Identify which cell holds the provided text, then report its (X, Y) central coordinate. 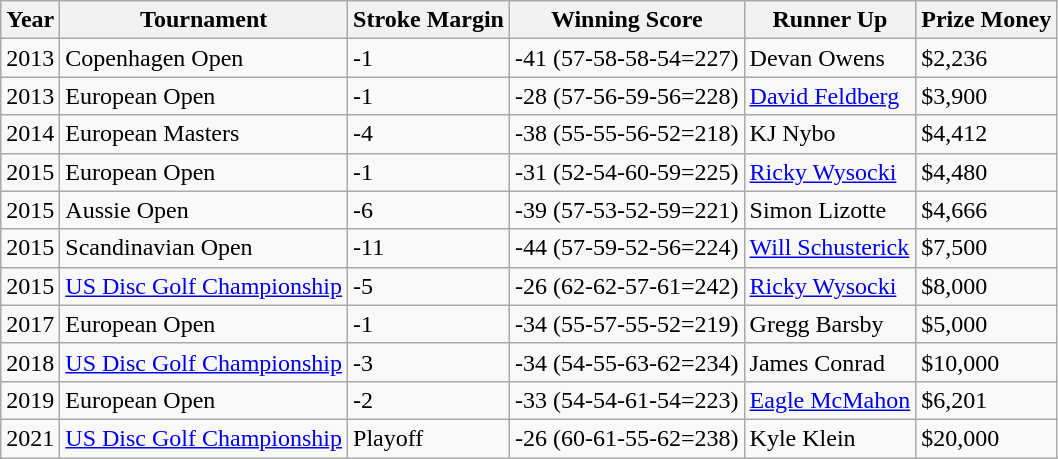
-28 (57-56-59-56=228) (628, 96)
$5,000 (986, 324)
-44 (57-59-52-56=224) (628, 248)
2021 (30, 438)
Year (30, 20)
$6,201 (986, 400)
-34 (55-57-55-52=219) (628, 324)
-2 (429, 400)
-33 (54-54-61-54=223) (628, 400)
$10,000 (986, 362)
-41 (57-58-58-54=227) (628, 58)
$3,900 (986, 96)
-11 (429, 248)
2019 (30, 400)
-4 (429, 134)
2018 (30, 362)
Scandinavian Open (204, 248)
Eagle McMahon (830, 400)
Playoff (429, 438)
2017 (30, 324)
James Conrad (830, 362)
KJ Nybo (830, 134)
-3 (429, 362)
$8,000 (986, 286)
Tournament (204, 20)
Prize Money (986, 20)
$2,236 (986, 58)
Stroke Margin (429, 20)
-31 (52-54-60-59=225) (628, 172)
$20,000 (986, 438)
Devan Owens (830, 58)
$4,412 (986, 134)
Kyle Klein (830, 438)
$4,480 (986, 172)
-34 (54-55-63-62=234) (628, 362)
David Feldberg (830, 96)
Winning Score (628, 20)
European Masters (204, 134)
Simon Lizotte (830, 210)
-5 (429, 286)
$7,500 (986, 248)
Gregg Barsby (830, 324)
Aussie Open (204, 210)
Runner Up (830, 20)
Will Schusterick (830, 248)
-6 (429, 210)
2014 (30, 134)
-26 (60-61-55-62=238) (628, 438)
-38 (55-55-56-52=218) (628, 134)
-26 (62-62-57-61=242) (628, 286)
-39 (57-53-52-59=221) (628, 210)
$4,666 (986, 210)
Copenhagen Open (204, 58)
